Determine the (X, Y) coordinate at the center of the cell enclosing the given text.  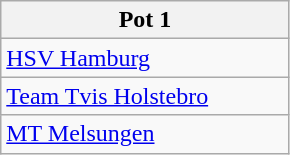
MT Melsungen (146, 134)
Team Tvis Holstebro (146, 96)
HSV Hamburg (146, 58)
Pot 1 (146, 20)
